Output the (x, y) coordinate of the center of the cell containing the given text.  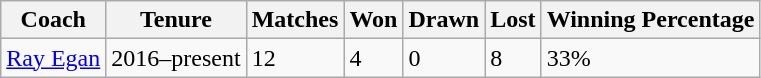
Won (374, 20)
Coach (54, 20)
Winning Percentage (650, 20)
Matches (295, 20)
2016–present (176, 58)
Lost (513, 20)
4 (374, 58)
8 (513, 58)
33% (650, 58)
12 (295, 58)
0 (444, 58)
Tenure (176, 20)
Drawn (444, 20)
Ray Egan (54, 58)
